From the cell containing the given text, extract its center point as [x, y] coordinate. 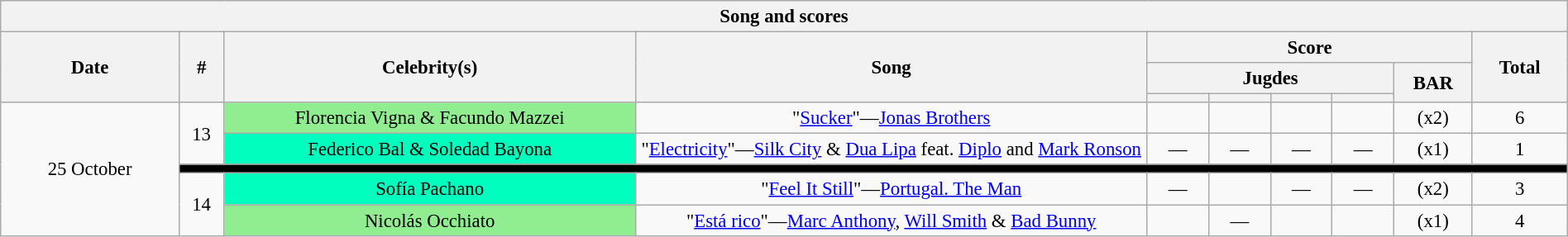
BAR [1432, 83]
Total [1520, 68]
Nicolás Occhiato [430, 220]
4 [1520, 220]
"Está rico"—Marc Anthony, Will Smith & Bad Bunny [891, 220]
Florencia Vigna & Facundo Mazzei [430, 118]
Sofía Pachano [430, 189]
Date [90, 68]
"Sucker"—Jonas Brothers [891, 118]
"Feel It Still"—Portugal. The Man [891, 189]
6 [1520, 118]
Jugdes [1270, 78]
3 [1520, 189]
1 [1520, 149]
"Electricity"—Silk City & Dua Lipa feat. Diplo and Mark Ronson [891, 149]
25 October [90, 168]
Score [1310, 48]
# [201, 68]
14 [201, 205]
13 [201, 134]
Song [891, 68]
Federico Bal & Soledad Bayona [430, 149]
Song and scores [784, 17]
Celebrity(s) [430, 68]
